Locate the cell with the specified text and output its (x, y) center coordinate. 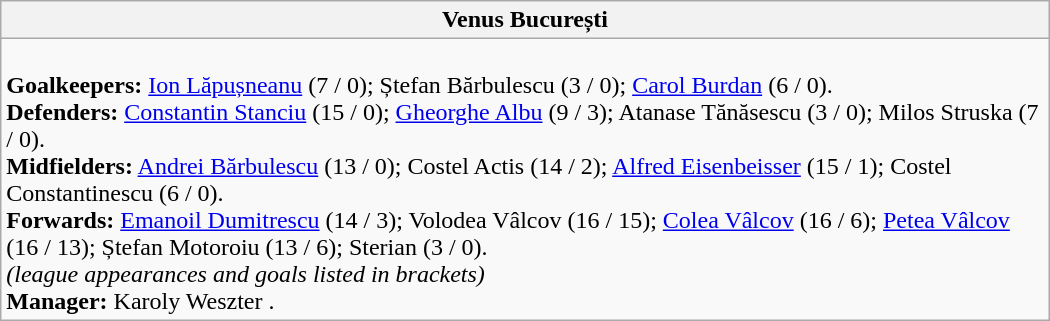
Venus București (525, 20)
